Locate the cell with the specified text and output its (X, Y) center coordinate. 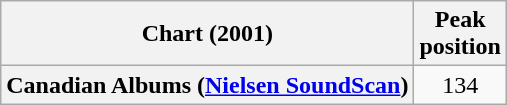
Chart (2001) (208, 34)
Canadian Albums (Nielsen SoundScan) (208, 85)
134 (460, 85)
Peakposition (460, 34)
